Determine the [X, Y] coordinate at the center of the cell enclosing the given text.  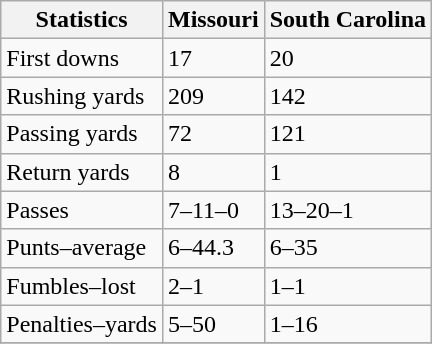
121 [348, 134]
Punts–average [82, 248]
First downs [82, 58]
Fumbles–lost [82, 286]
Return yards [82, 172]
1 [348, 172]
Missouri [213, 20]
13–20–1 [348, 210]
72 [213, 134]
1–1 [348, 286]
7–11–0 [213, 210]
20 [348, 58]
6–44.3 [213, 248]
South Carolina [348, 20]
209 [213, 96]
142 [348, 96]
Rushing yards [82, 96]
Penalties–yards [82, 324]
Statistics [82, 20]
Passes [82, 210]
5–50 [213, 324]
17 [213, 58]
6–35 [348, 248]
8 [213, 172]
2–1 [213, 286]
Passing yards [82, 134]
1–16 [348, 324]
